Locate the cell with the specified text and output its (X, Y) center coordinate. 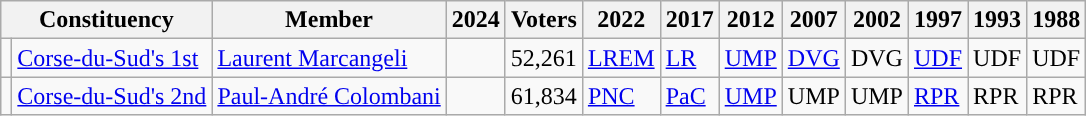
PNC (621, 96)
Corse-du-Sud's 1st (112, 58)
2002 (876, 20)
2012 (750, 20)
2024 (476, 20)
1988 (1056, 20)
Member (329, 20)
Paul-André Colombani (329, 96)
LREM (621, 58)
61,834 (544, 96)
1993 (998, 20)
Corse-du-Sud's 2nd (112, 96)
LR (690, 58)
2017 (690, 20)
1997 (938, 20)
Laurent Marcangeli (329, 58)
52,261 (544, 58)
PaC (690, 96)
Voters (544, 20)
2022 (621, 20)
2007 (814, 20)
Constituency (106, 20)
